Provide the [x, y] coordinate of the cell's center where the given text is located.  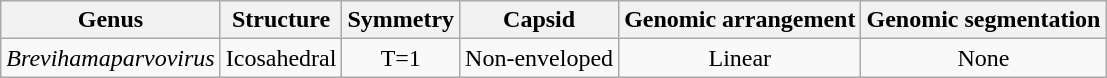
Icosahedral [281, 58]
Brevihamaparvovirus [110, 58]
None [984, 58]
Symmetry [401, 20]
Genus [110, 20]
Structure [281, 20]
Genomic segmentation [984, 20]
T=1 [401, 58]
Capsid [540, 20]
Linear [740, 58]
Non-enveloped [540, 58]
Genomic arrangement [740, 20]
